From the cell containing the given text, extract its center point as (x, y) coordinate. 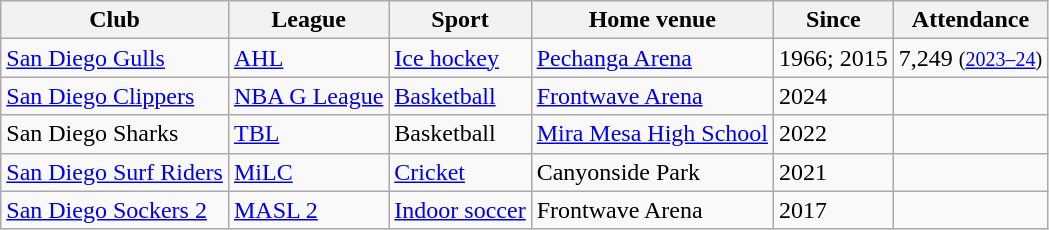
AHL (308, 58)
Club (115, 20)
Ice hockey (460, 58)
MASL 2 (308, 210)
Cricket (460, 172)
San Diego Sharks (115, 134)
Canyonside Park (652, 172)
TBL (308, 134)
San Diego Clippers (115, 96)
San Diego Gulls (115, 58)
Mira Mesa High School (652, 134)
MiLC (308, 172)
Since (834, 20)
San Diego Surf Riders (115, 172)
Indoor soccer (460, 210)
1966; 2015 (834, 58)
NBA G League (308, 96)
2022 (834, 134)
Pechanga Arena (652, 58)
2024 (834, 96)
League (308, 20)
7,249 (2023–24) (970, 58)
San Diego Sockers 2 (115, 210)
Sport (460, 20)
Attendance (970, 20)
2017 (834, 210)
Home venue (652, 20)
2021 (834, 172)
